Detect which cell encompasses the target text, then output its [x, y] center coordinate. 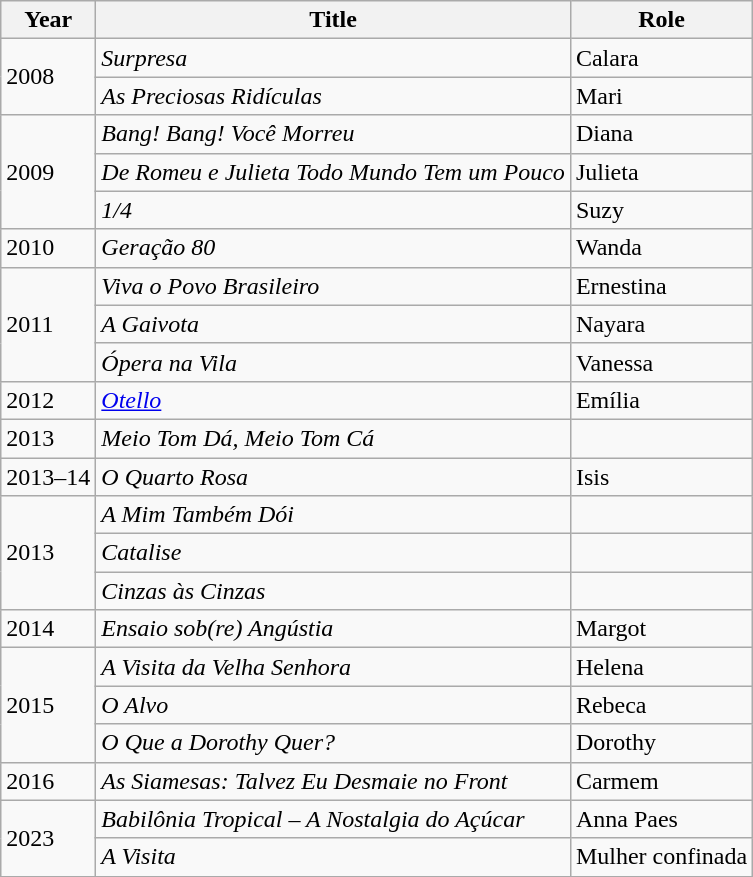
Anna Paes [661, 819]
2013–14 [48, 477]
A Gaivota [334, 324]
Rebeca [661, 705]
Mari [661, 96]
Surpresa [334, 58]
Wanda [661, 248]
2010 [48, 248]
Suzy [661, 210]
Margot [661, 629]
2023 [48, 838]
Diana [661, 134]
Ópera na Vila [334, 362]
Carmem [661, 781]
Otello [334, 400]
2016 [48, 781]
Geração 80 [334, 248]
As Preciosas Ridículas [334, 96]
Year [48, 20]
2008 [48, 77]
2014 [48, 629]
Cinzas às Cinzas [334, 591]
Role [661, 20]
Dorothy [661, 743]
Calara [661, 58]
2012 [48, 400]
A Visita [334, 857]
O Quarto Rosa [334, 477]
O Que a Dorothy Quer? [334, 743]
Viva o Povo Brasileiro [334, 286]
Nayara [661, 324]
A Visita da Velha Senhora [334, 667]
Ernestina [661, 286]
O Alvo [334, 705]
Vanessa [661, 362]
Bang! Bang! Você Morreu [334, 134]
Meio Tom Dá, Meio Tom Cá [334, 438]
Helena [661, 667]
Isis [661, 477]
Ensaio sob(re) Angústia [334, 629]
As Siamesas: Talvez Eu Desmaie no Front [334, 781]
Emília [661, 400]
2011 [48, 324]
De Romeu e Julieta Todo Mundo Tem um Pouco [334, 172]
Title [334, 20]
Babilônia Tropical – A Nostalgia do Açúcar [334, 819]
Mulher confinada [661, 857]
1/4 [334, 210]
A Mim Também Dói [334, 515]
Catalise [334, 553]
2015 [48, 705]
2009 [48, 172]
Julieta [661, 172]
